Scan for the cell matching the given text and deliver its (x, y) coordinate at center. 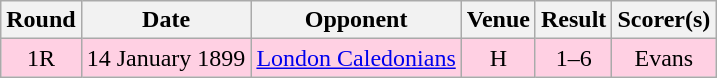
H (498, 58)
Opponent (356, 20)
Round (41, 20)
London Caledonians (356, 58)
Venue (498, 20)
14 January 1899 (166, 58)
Evans (664, 58)
1–6 (573, 58)
Result (573, 20)
1R (41, 58)
Scorer(s) (664, 20)
Date (166, 20)
